Pinpoint the cell where the given text exists, returning its [x, y] midpoint coordinate. 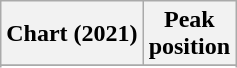
Chart (2021) [72, 34]
Peakposition [189, 34]
